Return the (x, y) coordinate for the center point of the cell that contains the specified text.  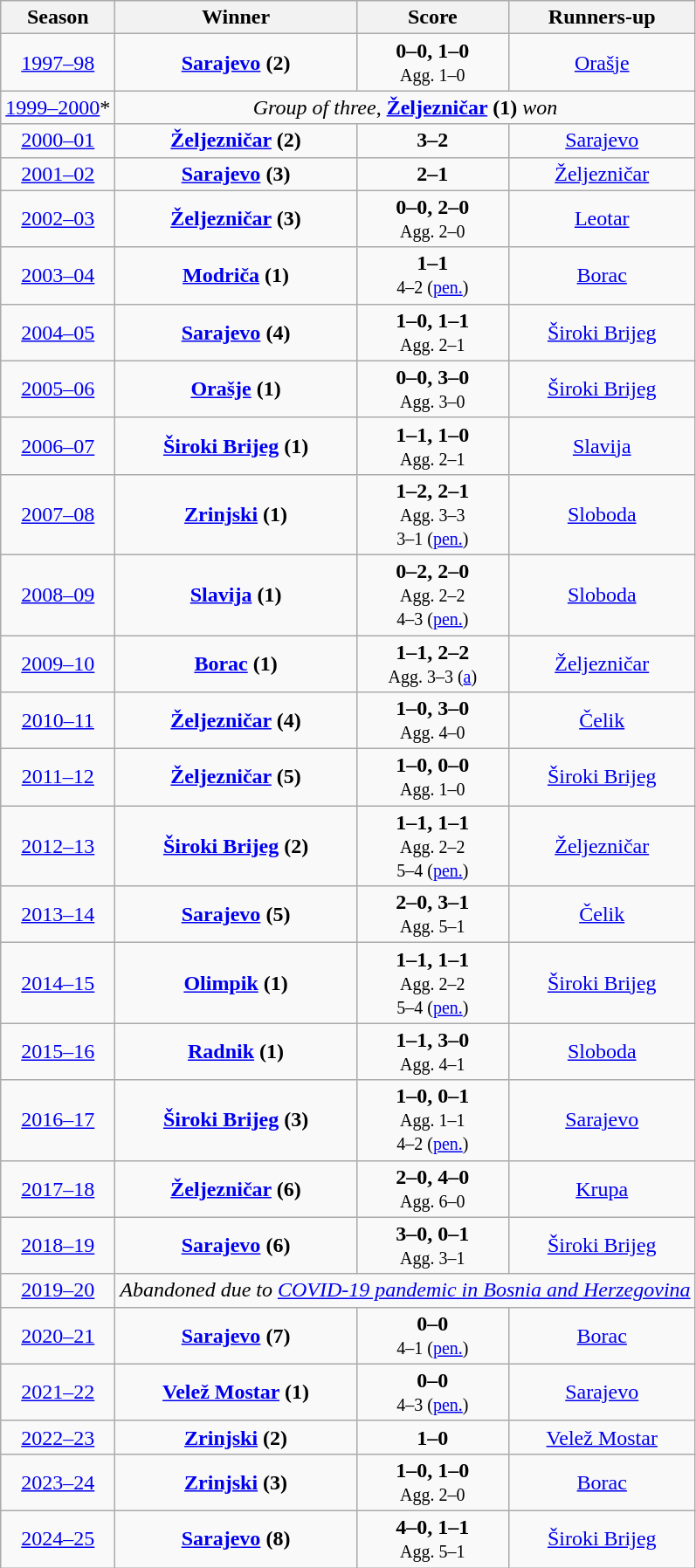
1–0, 0–0 Agg. 1–0 (432, 777)
2000–01 (58, 141)
1–2, 2–1 Agg. 3–3 3–1 (pen.) (432, 514)
Zrinjski (3) (236, 1482)
0–0 4–3 (pen.) (432, 1392)
Sarajevo (6) (236, 1245)
2001–02 (58, 174)
Široki Brijeg (2) (236, 846)
2014–15 (58, 983)
Winner (236, 17)
Slavija (602, 445)
Sarajevo (4) (236, 332)
0–2, 2–0 Agg. 2–2 4–3 (pen.) (432, 595)
2–1 (432, 174)
Season (58, 17)
Široki Brijeg (1) (236, 445)
Željezničar (5) (236, 777)
Runners-up (602, 17)
Radnik (1) (236, 1051)
2007–08 (58, 514)
2015–16 (58, 1051)
3–2 (432, 141)
Slavija (1) (236, 595)
Sarajevo (8) (236, 1538)
Sarajevo (2) (236, 63)
2024–25 (58, 1538)
2018–19 (58, 1245)
2003–04 (58, 276)
1–1, 3–0 Agg. 4–1 (432, 1051)
Velež Mostar (1) (236, 1392)
1–0 (432, 1437)
1–0, 1–1 Agg. 2–1 (432, 332)
Leotar (602, 218)
2008–09 (58, 595)
1–0, 1–0 Agg. 2–0 (432, 1482)
Sarajevo (3) (236, 174)
2009–10 (58, 664)
Zrinjski (2) (236, 1437)
Group of three, Željezničar (1) won (405, 107)
4–0, 1–1 Agg. 5–1 (432, 1538)
Modriča (1) (236, 276)
2010–11 (58, 721)
1999–2000* (58, 107)
Sarajevo (7) (236, 1336)
0–0, 1–0 Agg. 1–0 (432, 63)
1–0, 3–0 Agg. 4–0 (432, 721)
2–0, 3–1 Agg. 5–1 (432, 915)
2016–17 (58, 1120)
2012–13 (58, 846)
1–1, 1–0 Agg. 2–1 (432, 445)
2023–24 (58, 1482)
Score (432, 17)
1–0, 0–1 Agg. 1–1 4–2 (pen.) (432, 1120)
Željezničar (4) (236, 721)
Olimpik (1) (236, 983)
Krupa (602, 1189)
2020–21 (58, 1336)
2–0, 4–0 Agg. 6–0 (432, 1189)
2022–23 (58, 1437)
3–0, 0–1 Agg. 3–1 (432, 1245)
2019–20 (58, 1290)
0–0 4–1 (pen.) (432, 1336)
2013–14 (58, 915)
2021–22 (58, 1392)
Željezničar (6) (236, 1189)
0–0, 2–0 Agg. 2–0 (432, 218)
Široki Brijeg (3) (236, 1120)
2011–12 (58, 777)
Željezničar (3) (236, 218)
Borac (1) (236, 664)
2017–18 (58, 1189)
2006–07 (58, 445)
2004–05 (58, 332)
1–1, 2–2 Agg. 3–3 (a) (432, 664)
2005–06 (58, 389)
Zrinjski (1) (236, 514)
Velež Mostar (602, 1437)
1997–98 (58, 63)
Željezničar (2) (236, 141)
Sarajevo (5) (236, 915)
Orašje (1) (236, 389)
Abandoned due to COVID-19 pandemic in Bosnia and Herzegovina (405, 1290)
2002–03 (58, 218)
1–1 4–2 (pen.) (432, 276)
Orašje (602, 63)
0–0, 3–0 Agg. 3–0 (432, 389)
